Output the [x, y] coordinate of the center of the cell containing the given text.  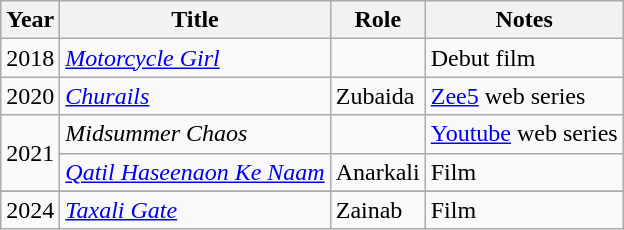
Taxali Gate [195, 210]
Zainab [378, 210]
2020 [30, 96]
Zee5 web series [524, 96]
Notes [524, 20]
Title [195, 20]
Debut film [524, 58]
Year [30, 20]
Motorcycle Girl [195, 58]
Youtube web series [524, 134]
2021 [30, 153]
2018 [30, 58]
Qatil Haseenaon Ke Naam [195, 172]
2024 [30, 210]
Zubaida [378, 96]
Churails [195, 96]
Anarkali [378, 172]
Midsummer Chaos [195, 134]
Role [378, 20]
